Locate the cell with the specified text and output its [X, Y] center coordinate. 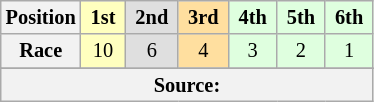
Source: [187, 85]
1st [104, 17]
1 [349, 51]
3 [253, 51]
6 [152, 51]
10 [104, 51]
5th [301, 17]
4th [253, 17]
4 [203, 51]
2 [301, 51]
2nd [152, 17]
Race [41, 51]
6th [349, 17]
3rd [203, 17]
Position [41, 17]
